Search for the cell housing the specified text and yield its [X, Y] center coordinate. 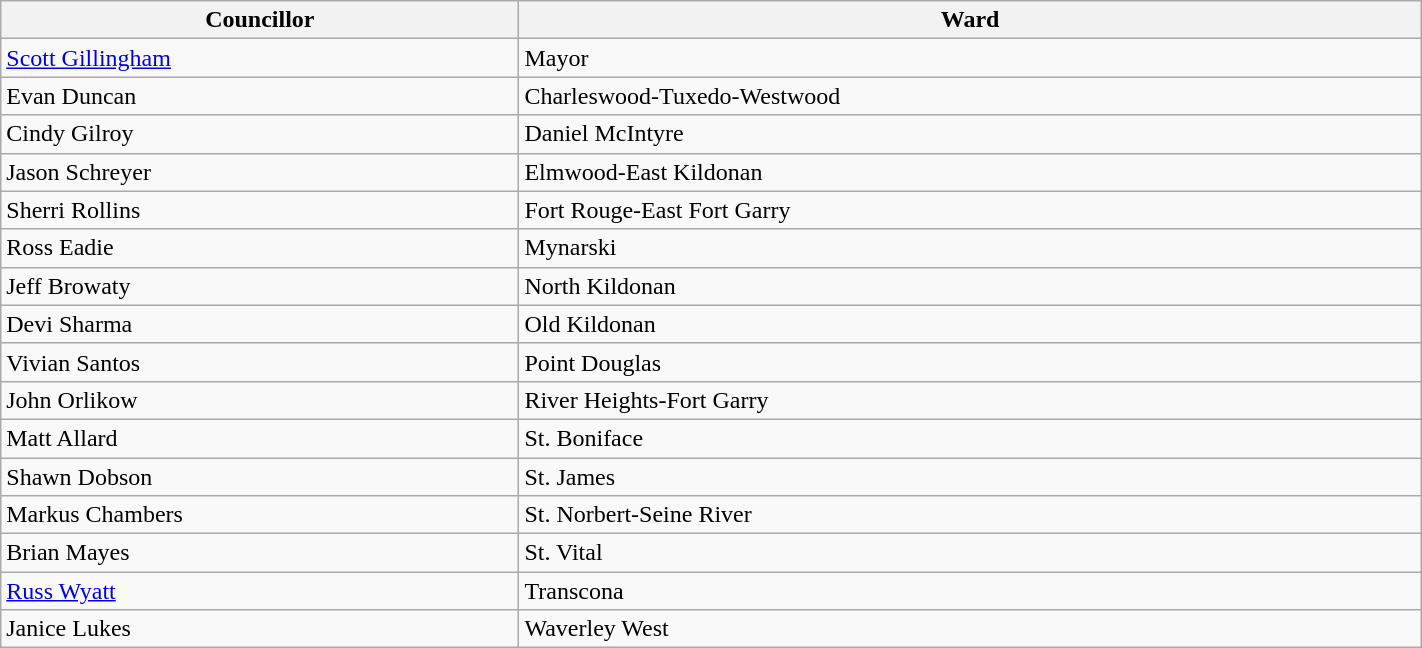
Waverley West [970, 629]
Fort Rouge-East Fort Garry [970, 210]
Elmwood-East Kildonan [970, 172]
North Kildonan [970, 286]
Old Kildonan [970, 324]
St. Norbert-Seine River [970, 515]
Charleswood-Tuxedo-Westwood [970, 96]
Janice Lukes [260, 629]
Markus Chambers [260, 515]
Sherri Rollins [260, 210]
Transcona [970, 591]
Councillor [260, 20]
Cindy Gilroy [260, 134]
Russ Wyatt [260, 591]
Point Douglas [970, 362]
Evan Duncan [260, 96]
Jason Schreyer [260, 172]
River Heights-Fort Garry [970, 400]
Ross Eadie [260, 248]
Mynarski [970, 248]
Matt Allard [260, 438]
St. Boniface [970, 438]
Devi Sharma [260, 324]
Ward [970, 20]
Daniel McIntyre [970, 134]
Brian Mayes [260, 553]
St. Vital [970, 553]
Scott Gillingham [260, 58]
St. James [970, 477]
Jeff Browaty [260, 286]
John Orlikow [260, 400]
Shawn Dobson [260, 477]
Vivian Santos [260, 362]
Mayor [970, 58]
